Output the [X, Y] coordinate of the center of the cell containing the given text.  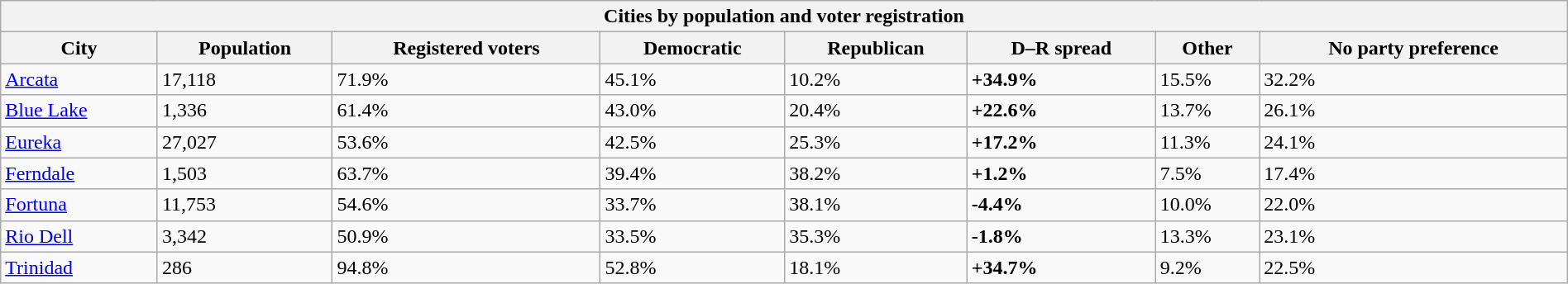
22.5% [1414, 267]
D–R spread [1061, 48]
Rio Dell [79, 236]
39.4% [693, 173]
Other [1207, 48]
11,753 [245, 205]
Eureka [79, 142]
53.6% [466, 142]
7.5% [1207, 173]
13.3% [1207, 236]
Registered voters [466, 48]
20.4% [877, 111]
71.9% [466, 79]
35.3% [877, 236]
+1.2% [1061, 173]
45.1% [693, 79]
-4.4% [1061, 205]
33.5% [693, 236]
Arcata [79, 79]
25.3% [877, 142]
27,027 [245, 142]
1,336 [245, 111]
18.1% [877, 267]
9.2% [1207, 267]
+17.2% [1061, 142]
City [79, 48]
10.2% [877, 79]
24.1% [1414, 142]
10.0% [1207, 205]
Democratic [693, 48]
32.2% [1414, 79]
22.0% [1414, 205]
11.3% [1207, 142]
54.6% [466, 205]
Population [245, 48]
+22.6% [1061, 111]
94.8% [466, 267]
3,342 [245, 236]
43.0% [693, 111]
63.7% [466, 173]
Fortuna [79, 205]
23.1% [1414, 236]
50.9% [466, 236]
1,503 [245, 173]
-1.8% [1061, 236]
33.7% [693, 205]
38.1% [877, 205]
286 [245, 267]
No party preference [1414, 48]
Republican [877, 48]
17,118 [245, 79]
Blue Lake [79, 111]
13.7% [1207, 111]
15.5% [1207, 79]
42.5% [693, 142]
61.4% [466, 111]
52.8% [693, 267]
26.1% [1414, 111]
+34.9% [1061, 79]
38.2% [877, 173]
17.4% [1414, 173]
Trinidad [79, 267]
+34.7% [1061, 267]
Cities by population and voter registration [784, 17]
Ferndale [79, 173]
